For the text-containing cell, return its midpoint in (X, Y) coordinate format. 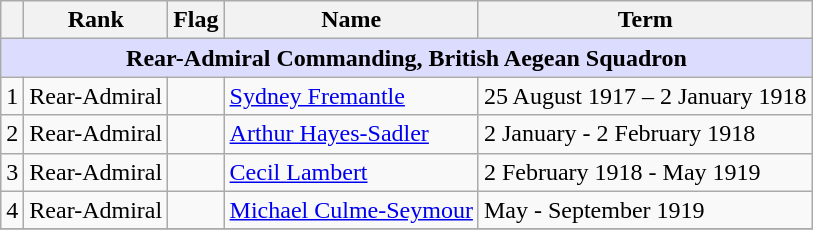
3 (12, 172)
Name (351, 20)
Flag (196, 20)
2 January - 2 February 1918 (645, 134)
Michael Culme-Seymour (351, 210)
1 (12, 96)
Cecil Lambert (351, 172)
Rank (96, 20)
2 February 1918 - May 1919 (645, 172)
May - September 1919 (645, 210)
4 (12, 210)
Arthur Hayes-Sadler (351, 134)
Rear-Admiral Commanding, British Aegean Squadron (406, 58)
2 (12, 134)
25 August 1917 – 2 January 1918 (645, 96)
Term (645, 20)
Sydney Fremantle (351, 96)
